Return the (X, Y) coordinate for the center point of the cell that contains the specified text.  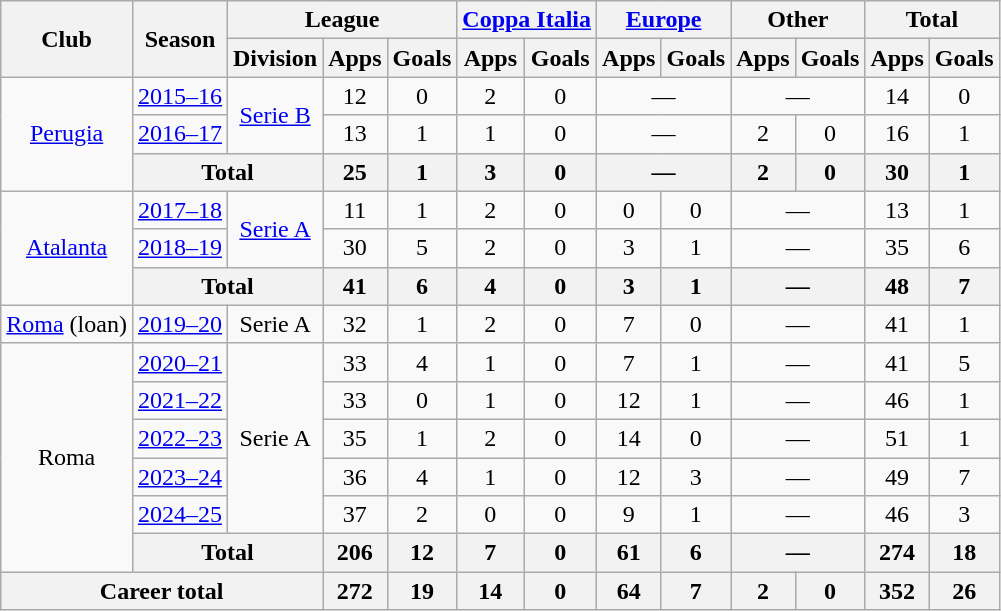
11 (355, 210)
48 (897, 286)
Club (67, 39)
18 (964, 553)
2021–22 (180, 400)
Other (798, 20)
2015–16 (180, 96)
64 (629, 591)
49 (897, 477)
32 (355, 324)
Division (276, 58)
16 (897, 134)
2016–17 (180, 134)
Season (180, 39)
272 (355, 591)
2022–23 (180, 438)
Career total (162, 591)
26 (964, 591)
Atalanta (67, 248)
2024–25 (180, 515)
Roma (67, 457)
9 (629, 515)
352 (897, 591)
Europe (664, 20)
2020–21 (180, 362)
2017–18 (180, 210)
37 (355, 515)
2019–20 (180, 324)
Perugia (67, 134)
Coppa Italia (527, 20)
51 (897, 438)
2018–19 (180, 248)
Serie B (276, 115)
19 (422, 591)
25 (355, 172)
League (342, 20)
36 (355, 477)
Roma (loan) (67, 324)
274 (897, 553)
61 (629, 553)
206 (355, 553)
2023–24 (180, 477)
